Extract the [x, y] coordinate from the center of the cell holding the provided text.  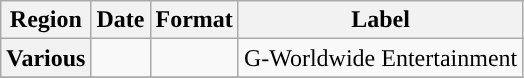
Format [194, 20]
G-Worldwide Entertainment [380, 58]
Label [380, 20]
Region [46, 20]
Date [120, 20]
Various [46, 58]
